Find where the given text appears and provide that cell's center as (x, y) coordinate. 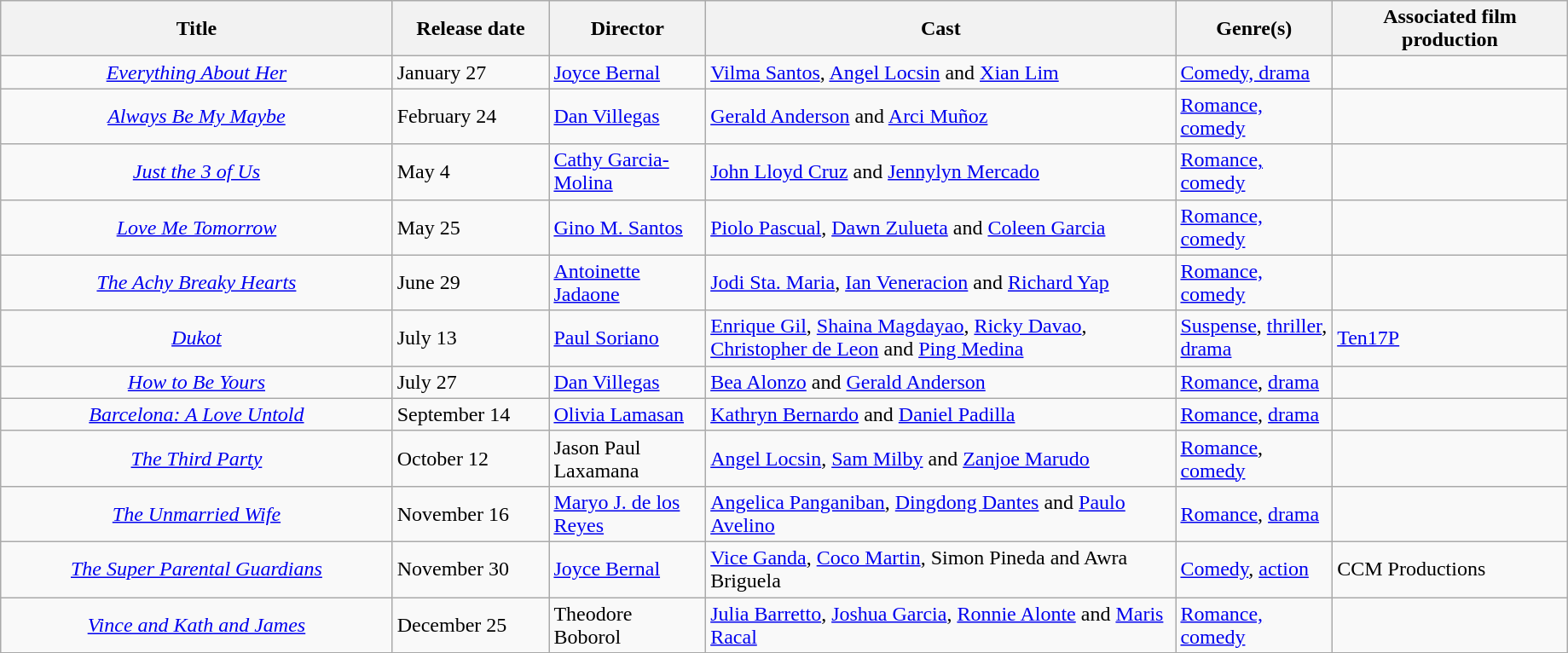
Comedy, drama (1254, 72)
Antoinette Jadaone (628, 283)
Barcelona: A Love Untold (196, 414)
The Unmarried Wife (196, 513)
Vice Ganda, Coco Martin, Simon Pineda and Awra Briguela (941, 569)
Always Be My Maybe (196, 116)
Vilma Santos, Angel Locsin and Xian Lim (941, 72)
Angelica Panganiban, Dingdong Dantes and Paulo Avelino (941, 513)
Bea Alonzo and Gerald Anderson (941, 382)
Kathryn Bernardo and Daniel Padilla (941, 414)
Just the 3 of Us (196, 172)
Angel Locsin, Sam Milby and Zanjoe Marudo (941, 459)
Gerald Anderson and Arci Muñoz (941, 116)
Jason Paul Laxamana (628, 459)
Paul Soriano (628, 338)
Cathy Garcia-Molina (628, 172)
Maryo J. de los Reyes (628, 513)
January 27 (471, 72)
Love Me Tomorrow (196, 227)
Director (628, 29)
Piolo Pascual, Dawn Zulueta and Coleen Garcia (941, 227)
May 25 (471, 227)
Theodore Boborol (628, 624)
October 12 (471, 459)
November 16 (471, 513)
Dukot (196, 338)
Enrique Gil, Shaina Magdayao, Ricky Davao, Christopher de Leon and Ping Medina (941, 338)
December 25 (471, 624)
Suspense, thriller, drama (1254, 338)
The Third Party (196, 459)
Jodi Sta. Maria, Ian Veneracion and Richard Yap (941, 283)
Gino M. Santos (628, 227)
February 24 (471, 116)
Everything About Her (196, 72)
CCM Productions (1450, 569)
May 4 (471, 172)
Release date (471, 29)
Associated film production (1450, 29)
July 13 (471, 338)
November 30 (471, 569)
Title (196, 29)
How to Be Yours (196, 382)
Julia Barretto, Joshua Garcia, Ronnie Alonte and Maris Racal (941, 624)
Comedy, action (1254, 569)
Vince and Kath and James (196, 624)
The Super Parental Guardians (196, 569)
Genre(s) (1254, 29)
Olivia Lamasan (628, 414)
June 29 (471, 283)
Ten17P (1450, 338)
Cast (941, 29)
John Lloyd Cruz and Jennylyn Mercado (941, 172)
The Achy Breaky Hearts (196, 283)
July 27 (471, 382)
September 14 (471, 414)
